Detect which cell encompasses the target text, then output its (X, Y) center coordinate. 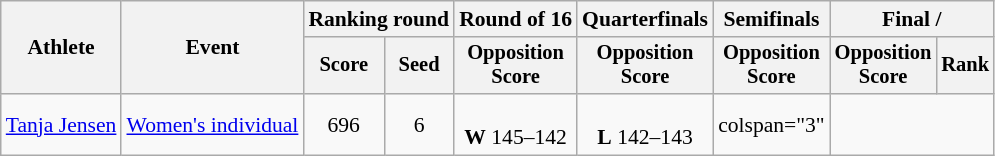
Athlete (62, 48)
W 145–142 (516, 124)
Ranking round (378, 19)
Quarterfinals (645, 19)
Women's individual (212, 124)
Final / (912, 19)
Score (344, 66)
colspan="3" (772, 124)
Round of 16 (516, 19)
Semifinals (772, 19)
Rank (965, 66)
L 142–143 (645, 124)
696 (344, 124)
Event (212, 48)
Tanja Jensen (62, 124)
6 (419, 124)
Seed (419, 66)
